Identify which cell holds the provided text, then report its [X, Y] central coordinate. 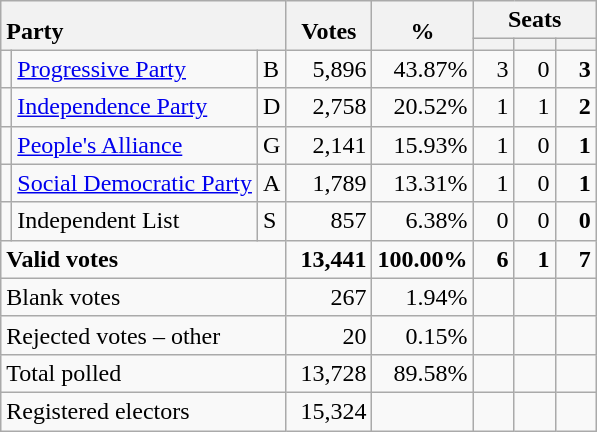
13,441 [329, 259]
6 [494, 259]
G [271, 145]
15,324 [329, 411]
6.38% [422, 221]
Independence Party [135, 107]
20.52% [422, 107]
43.87% [422, 69]
Valid votes [144, 259]
1.94% [422, 297]
7 [576, 259]
13,728 [329, 373]
857 [329, 221]
13.31% [422, 183]
Social Democratic Party [135, 183]
15.93% [422, 145]
2 [576, 107]
20 [329, 335]
Votes [329, 26]
Seats [534, 20]
2,141 [329, 145]
Blank votes [144, 297]
2,758 [329, 107]
Progressive Party [135, 69]
Rejected votes – other [144, 335]
S [271, 221]
89.58% [422, 373]
100.00% [422, 259]
Party [144, 26]
B [271, 69]
% [422, 26]
Independent List [135, 221]
Registered electors [144, 411]
A [271, 183]
0.15% [422, 335]
5,896 [329, 69]
267 [329, 297]
D [271, 107]
Total polled [144, 373]
People's Alliance [135, 145]
1,789 [329, 183]
